Scan for the cell matching the given text and deliver its (x, y) coordinate at center. 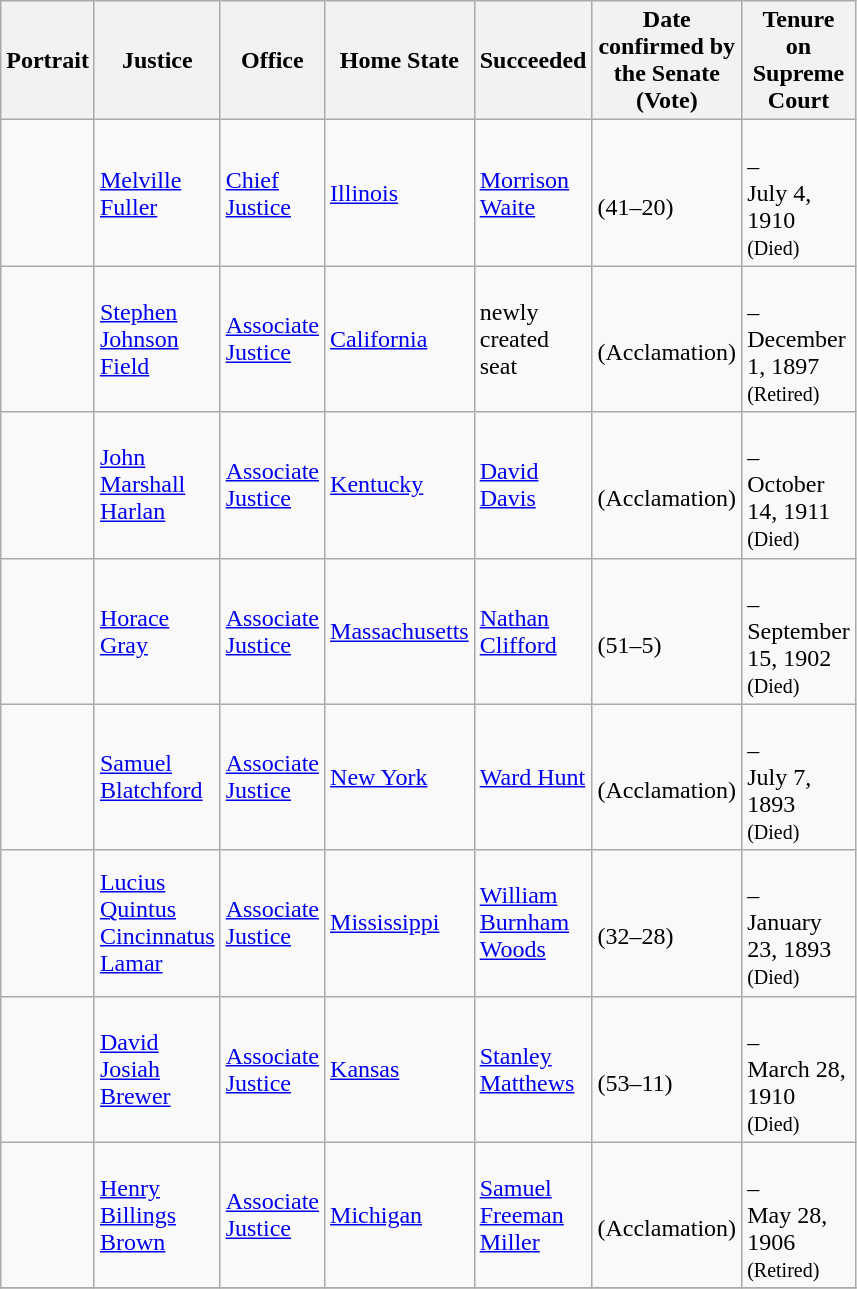
(51–5) (667, 631)
Henry Billings Brown (157, 1215)
William Burnham Woods (533, 923)
–March 28, 1910(Died) (799, 1069)
Chief Justice (272, 193)
Morrison Waite (533, 193)
Michigan (400, 1215)
newly created seat (533, 339)
(32–28) (667, 923)
Ward Hunt (533, 777)
Justice (157, 60)
Tenure on Supreme Court (799, 60)
–May 28, 1906(Retired) (799, 1215)
Nathan Clifford (533, 631)
(53–11) (667, 1069)
Massachusetts (400, 631)
Horace Gray (157, 631)
Succeeded (533, 60)
–January 23, 1893(Died) (799, 923)
Lucius Quintus Cincinnatus Lamar (157, 923)
California (400, 339)
Stanley Matthews (533, 1069)
Samuel Blatchford (157, 777)
John Marshall Harlan (157, 485)
–July 4, 1910(Died) (799, 193)
New York (400, 777)
Mississippi (400, 923)
–October 14, 1911(Died) (799, 485)
Stephen Johnson Field (157, 339)
Office (272, 60)
Portrait (48, 60)
Home State (400, 60)
David Davis (533, 485)
Illinois (400, 193)
–September 15, 1902(Died) (799, 631)
Melville Fuller (157, 193)
David Josiah Brewer (157, 1069)
Date confirmed by the Senate(Vote) (667, 60)
(41–20) (667, 193)
Kentucky (400, 485)
–July 7, 1893(Died) (799, 777)
–December 1, 1897(Retired) (799, 339)
Samuel Freeman Miller (533, 1215)
Kansas (400, 1069)
